Pinpoint the cell where the given text exists, returning its (X, Y) midpoint coordinate. 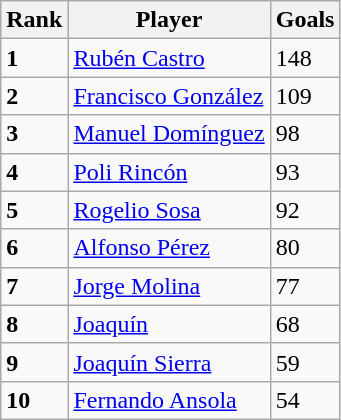
Poli Rincón (169, 172)
148 (305, 58)
Jorge Molina (169, 286)
Joaquín Sierra (169, 362)
Francisco González (169, 96)
Goals (305, 20)
9 (34, 362)
109 (305, 96)
6 (34, 248)
92 (305, 210)
54 (305, 400)
2 (34, 96)
98 (305, 134)
Joaquín (169, 324)
5 (34, 210)
Fernando Ansola (169, 400)
10 (34, 400)
3 (34, 134)
1 (34, 58)
59 (305, 362)
4 (34, 172)
Manuel Domínguez (169, 134)
Alfonso Pérez (169, 248)
8 (34, 324)
77 (305, 286)
93 (305, 172)
80 (305, 248)
7 (34, 286)
Rogelio Sosa (169, 210)
Rubén Castro (169, 58)
68 (305, 324)
Player (169, 20)
Rank (34, 20)
